Find where the given text appears and provide that cell's center as [x, y] coordinate. 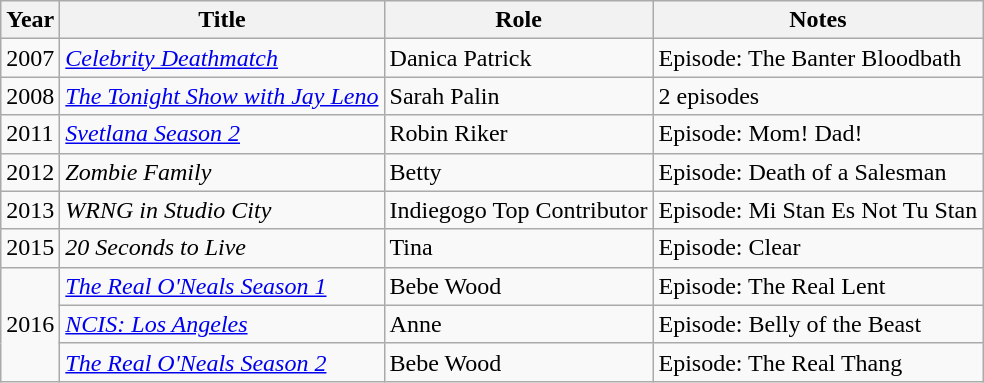
2016 [30, 324]
Episode: The Real Lent [818, 286]
Episode: Death of a Salesman [818, 172]
2011 [30, 134]
Sarah Palin [518, 96]
Episode: The Banter Bloodbath [818, 58]
2012 [30, 172]
Indiegogo Top Contributor [518, 210]
WRNG in Studio City [222, 210]
Episode: Mom! Dad! [818, 134]
2015 [30, 248]
Celebrity Deathmatch [222, 58]
Year [30, 20]
Svetlana Season 2 [222, 134]
Episode: Mi Stan Es Not Tu Stan [818, 210]
The Tonight Show with Jay Leno [222, 96]
Tina [518, 248]
NCIS: Los Angeles [222, 324]
Betty [518, 172]
2008 [30, 96]
Notes [818, 20]
Zombie Family [222, 172]
The Real O'Neals Season 2 [222, 362]
2 episodes [818, 96]
Episode: The Real Thang [818, 362]
Danica Patrick [518, 58]
Role [518, 20]
Episode: Belly of the Beast [818, 324]
Title [222, 20]
2007 [30, 58]
Anne [518, 324]
Robin Riker [518, 134]
20 Seconds to Live [222, 248]
2013 [30, 210]
Episode: Clear [818, 248]
The Real O'Neals Season 1 [222, 286]
